Locate the cell with the specified text and output its (x, y) center coordinate. 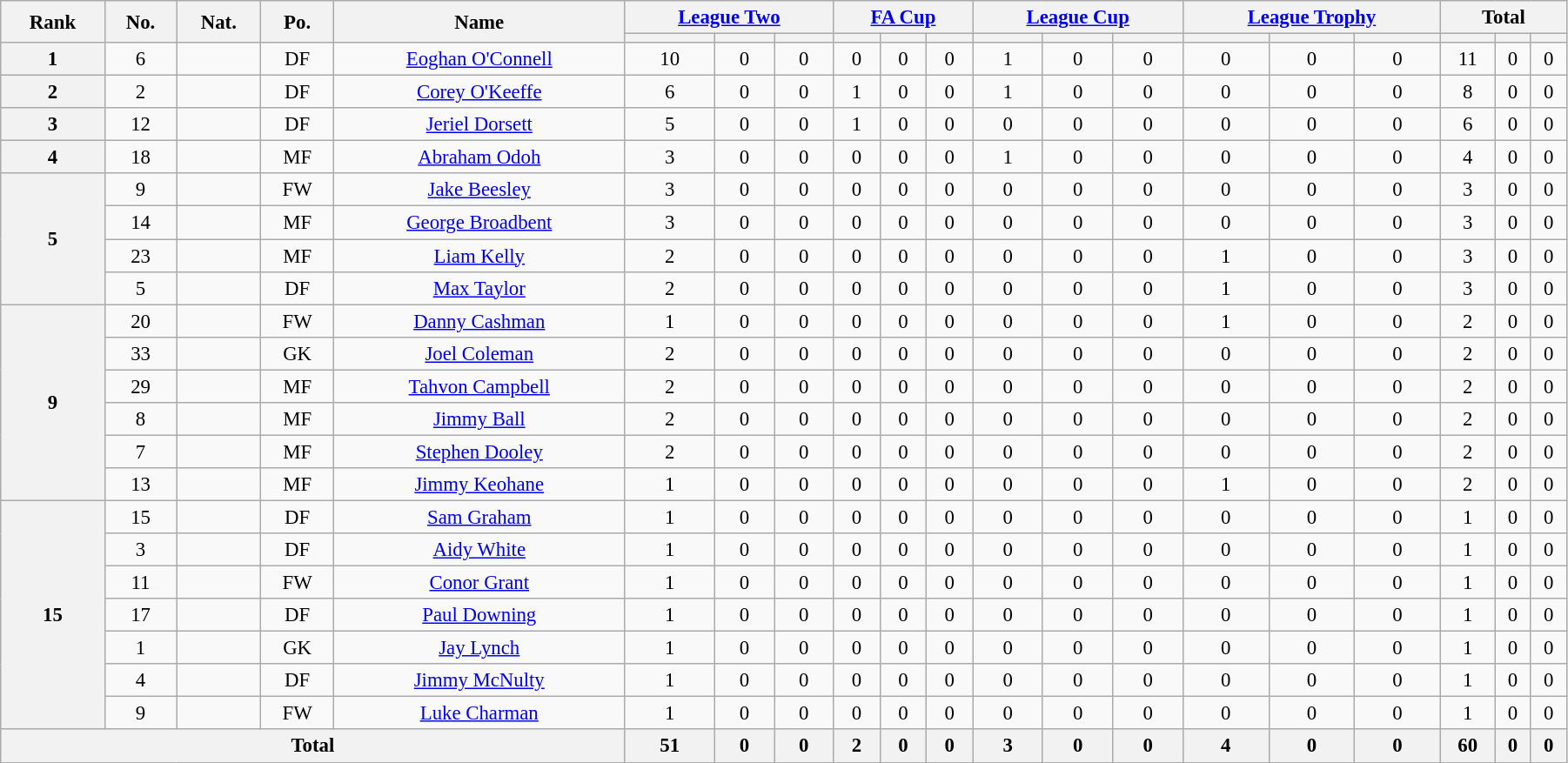
23 (141, 256)
10 (670, 59)
Jimmy Keohane (479, 485)
Po. (298, 22)
Eoghan O'Connell (479, 59)
20 (141, 321)
Danny Cashman (479, 321)
Liam Kelly (479, 256)
Stephen Dooley (479, 452)
51 (670, 746)
Jimmy McNulty (479, 680)
Jimmy Ball (479, 419)
League Cup (1077, 17)
Max Taylor (479, 288)
Jeriel Dorsett (479, 124)
League Trophy (1311, 17)
12 (141, 124)
League Two (729, 17)
Jake Beesley (479, 191)
17 (141, 615)
14 (141, 223)
60 (1467, 746)
No. (141, 22)
Conor Grant (479, 583)
18 (141, 157)
Rank (52, 22)
29 (141, 386)
33 (141, 353)
Tahvon Campbell (479, 386)
George Broadbent (479, 223)
FA Cup (903, 17)
Jay Lynch (479, 648)
Luke Charman (479, 713)
13 (141, 485)
Corey O'Keeffe (479, 92)
Sam Graham (479, 517)
Abraham Odoh (479, 157)
Nat. (219, 22)
Name (479, 22)
Joel Coleman (479, 353)
7 (141, 452)
Aidy White (479, 550)
Paul Downing (479, 615)
